From the cell containing the given text, extract its center point as [x, y] coordinate. 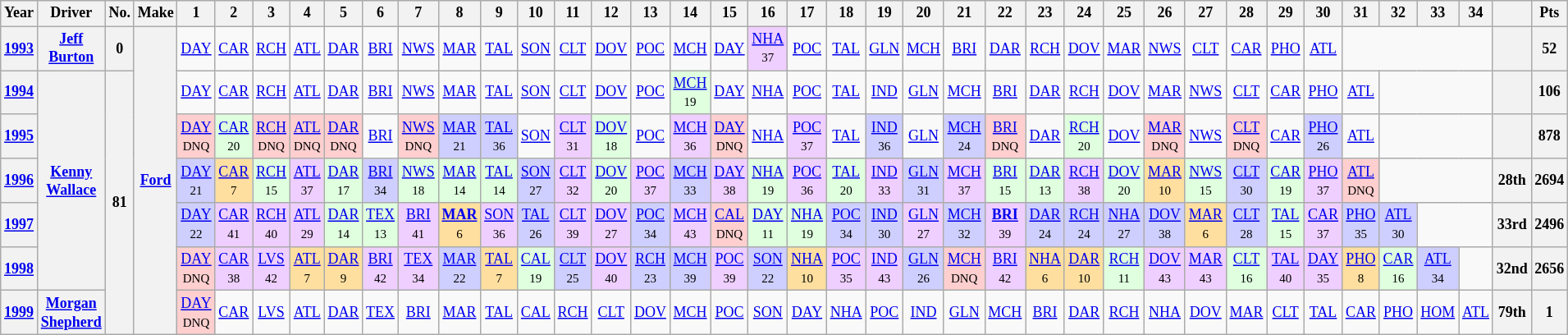
0 [120, 48]
11 [573, 13]
25 [1124, 13]
POC35 [846, 268]
DAR17 [343, 181]
28 [1246, 13]
CAL [535, 313]
7 [418, 13]
MAR22 [459, 268]
PHO26 [1323, 136]
RCH40 [272, 225]
32nd [1511, 268]
TAL7 [499, 268]
NHA37 [768, 48]
CAR41 [234, 225]
MCHDNQ [964, 268]
106 [1549, 93]
CLTDNQ [1246, 136]
Driver [71, 13]
DOV38 [1165, 225]
GLN31 [924, 181]
878 [1549, 136]
DOV18 [611, 136]
2 [234, 13]
2496 [1549, 225]
TAL14 [499, 181]
22 [1005, 13]
TAL20 [846, 181]
CAR37 [1323, 225]
IND33 [885, 181]
HOM [1438, 313]
DARDNQ [343, 136]
SON27 [535, 181]
79th [1511, 313]
TEX [381, 313]
CAR16 [1398, 268]
Kenny Wallace [71, 181]
TEX34 [418, 268]
NWS18 [418, 181]
BRI39 [1005, 225]
SON22 [768, 268]
Year [20, 13]
31 [1361, 13]
20 [924, 13]
PHO35 [1361, 225]
DAY22 [196, 225]
33 [1438, 13]
Make [156, 13]
2694 [1549, 181]
MAR21 [459, 136]
MCH43 [690, 225]
PHO37 [1323, 181]
LVS42 [272, 268]
MCH37 [964, 181]
NHA6 [1045, 268]
23 [1045, 13]
ATL7 [307, 268]
RCH11 [1124, 268]
RCHDNQ [272, 136]
DOV27 [611, 225]
DAR10 [1084, 268]
CAR7 [234, 181]
28th [1511, 181]
TAL15 [1286, 225]
33rd [1511, 225]
DOV40 [611, 268]
DAY21 [196, 181]
NHA10 [807, 268]
2656 [1549, 268]
TAL40 [1286, 268]
DOV43 [1165, 268]
BRI41 [418, 225]
SON36 [499, 225]
5 [343, 13]
17 [807, 13]
MCH24 [964, 136]
12 [611, 13]
PHO8 [1361, 268]
RCH20 [1084, 136]
DAR13 [1045, 181]
CLT31 [573, 136]
RCH23 [651, 268]
8 [459, 13]
DAR14 [343, 225]
CAR20 [234, 136]
30 [1323, 13]
BRI15 [1005, 181]
CLT32 [573, 181]
CLT16 [1246, 268]
TEX13 [381, 225]
POC39 [729, 268]
MAR43 [1205, 268]
1993 [20, 48]
CLT39 [573, 225]
TAL36 [499, 136]
ATL29 [307, 225]
1994 [20, 93]
DAR24 [1045, 225]
21 [964, 13]
CAR38 [234, 268]
RCH24 [1084, 225]
MAR14 [459, 181]
DAY11 [768, 225]
ATL34 [1438, 268]
MCH33 [690, 181]
6 [381, 13]
IND36 [885, 136]
RCH38 [1084, 181]
16 [768, 13]
1999 [20, 313]
27 [1205, 13]
Pts [1549, 13]
MARDNQ [1165, 136]
DAY38 [729, 181]
CAR19 [1286, 181]
10 [535, 13]
DAR9 [343, 268]
MCH19 [690, 93]
19 [885, 13]
LVS [272, 313]
MCH36 [690, 136]
IND43 [885, 268]
MCH32 [964, 225]
CLT28 [1246, 225]
No. [120, 13]
IND30 [885, 225]
GLN26 [924, 268]
BRI34 [381, 181]
4 [307, 13]
1998 [20, 268]
Ford [156, 181]
1997 [20, 225]
3 [272, 13]
9 [499, 13]
Jeff Burton [71, 48]
DAY35 [1323, 268]
32 [1398, 13]
29 [1286, 13]
NWS15 [1205, 181]
POC36 [807, 181]
ATL37 [307, 181]
RCH15 [272, 181]
CALDNQ [729, 225]
CAL19 [535, 268]
34 [1476, 13]
81 [120, 203]
Morgan Shepherd [71, 313]
26 [1165, 13]
TAL26 [535, 225]
ATL30 [1398, 225]
MAR10 [1165, 181]
15 [729, 13]
18 [846, 13]
MCH39 [690, 268]
CLT30 [1246, 181]
52 [1549, 48]
NHA27 [1124, 225]
BRIDNQ [1005, 136]
CLT25 [573, 268]
1996 [20, 181]
24 [1084, 13]
NWSDNQ [418, 136]
GLN27 [924, 225]
14 [690, 13]
1995 [20, 136]
13 [651, 13]
